From the cell containing the given text, extract its center point as (x, y) coordinate. 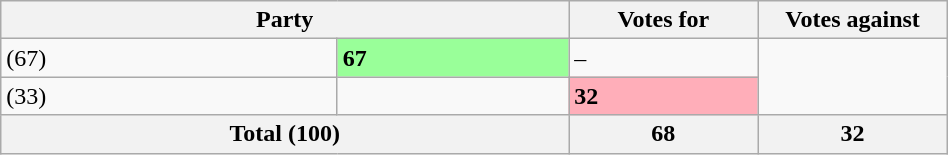
68 (664, 134)
Votes for (664, 20)
(67) (170, 58)
– (664, 58)
Votes against (852, 20)
Party (285, 20)
67 (452, 58)
Total (100) (285, 134)
(33) (170, 96)
